Pinpoint the cell where the given text exists, returning its (x, y) midpoint coordinate. 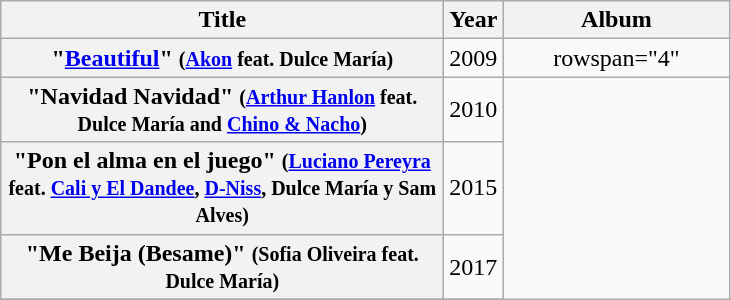
2015 (474, 188)
"Pon el alma en el juego" (Luciano Pereyra feat. Cali y El Dandee, D-Niss, Dulce María y Sam Alves) (222, 188)
2017 (474, 266)
Title (222, 20)
Album (616, 20)
"Beautiful" (Akon feat. Dulce María) (222, 58)
Year (474, 20)
"Navidad Navidad" (Arthur Hanlon feat. Dulce María and Chino & Nacho) (222, 110)
2009 (474, 58)
"Me Beija (Besame)" (Sofia Oliveira feat. Dulce María) (222, 266)
rowspan="4" (616, 58)
2010 (474, 110)
